From the cell containing the given text, extract its center point as [X, Y] coordinate. 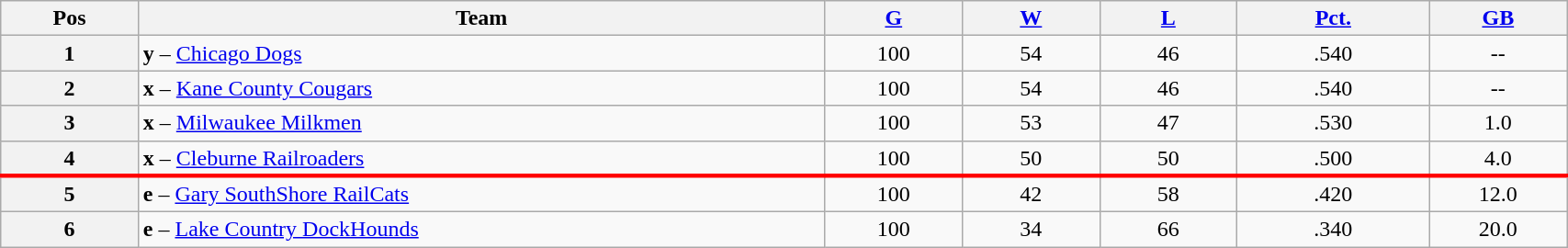
3 [70, 123]
G [894, 18]
1 [70, 53]
x – Cleburne Railroaders [481, 158]
GB [1498, 18]
Pct. [1334, 18]
.530 [1334, 123]
x – Kane County Cougars [481, 88]
20.0 [1498, 230]
W [1032, 18]
47 [1168, 123]
4.0 [1498, 158]
53 [1032, 123]
Pos [70, 18]
.420 [1334, 194]
L [1168, 18]
x – Milwaukee Milkmen [481, 123]
Team [481, 18]
5 [70, 194]
58 [1168, 194]
66 [1168, 230]
2 [70, 88]
e – Lake Country DockHounds [481, 230]
e – Gary SouthShore RailCats [481, 194]
34 [1032, 230]
42 [1032, 194]
y – Chicago Dogs [481, 53]
4 [70, 158]
1.0 [1498, 123]
12.0 [1498, 194]
.340 [1334, 230]
.500 [1334, 158]
6 [70, 230]
